Determine the [x, y] coordinate at the center of the cell enclosing the given text.  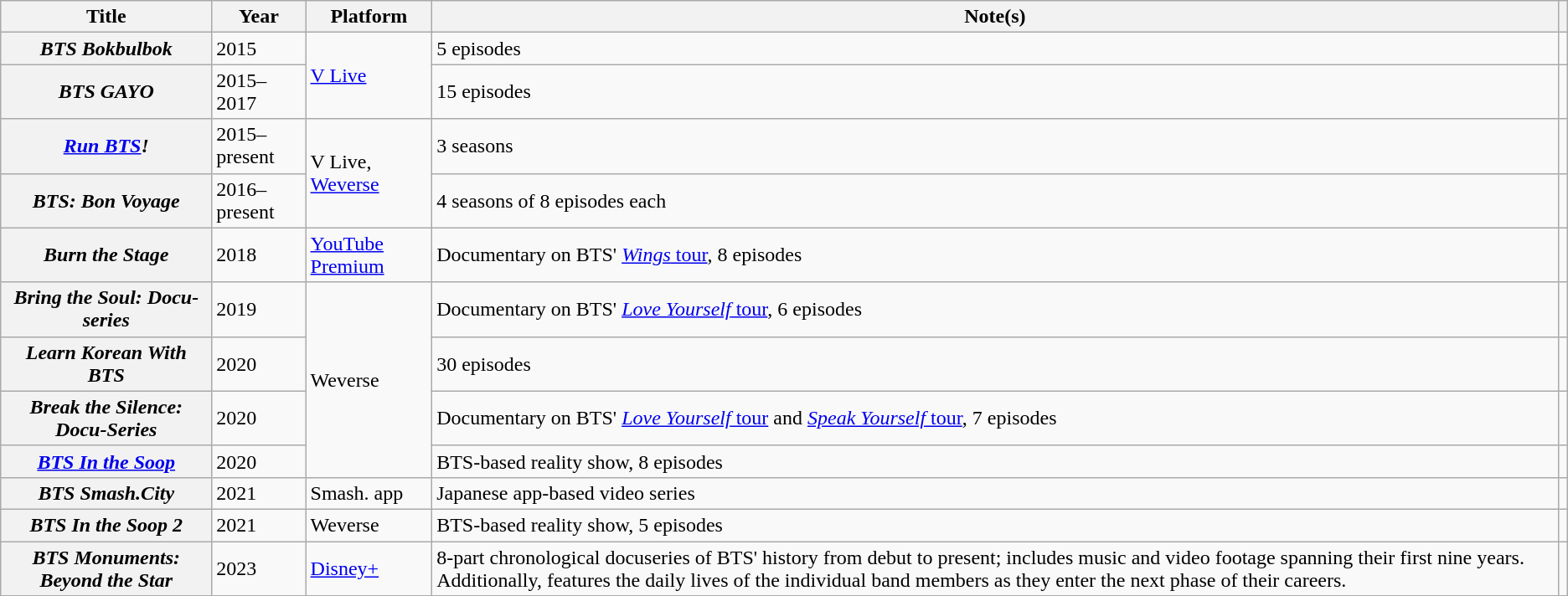
4 seasons of 8 episodes each [995, 201]
Smash. app [369, 493]
YouTube Premium [369, 254]
2019 [259, 310]
5 episodes [995, 49]
2015–2017 [259, 92]
Run BTS! [106, 146]
Japanese app-based video series [995, 493]
2023 [259, 568]
2018 [259, 254]
BTS-based reality show, 8 episodes [995, 461]
Documentary on BTS' Love Yourself tour and Speak Yourself tour, 7 episodes [995, 419]
2016–present [259, 201]
Note(s) [995, 17]
Bring the Soul: Docu-series [106, 310]
30 episodes [995, 363]
Break the Silence: Docu-Series [106, 419]
BTS Smash.City [106, 493]
BTS-based reality show, 5 episodes [995, 525]
BTS Monuments: Beyond the Star [106, 568]
BTS In the Soop [106, 461]
3 seasons [995, 146]
Disney+ [369, 568]
2015 [259, 49]
BTS In the Soop 2 [106, 525]
15 episodes [995, 92]
Documentary on BTS' Wings tour, 8 episodes [995, 254]
2015–present [259, 146]
Documentary on BTS' Love Yourself tour, 6 episodes [995, 310]
Year [259, 17]
Platform [369, 17]
Title [106, 17]
Learn Korean With BTS [106, 363]
V Live [369, 75]
Burn the Stage [106, 254]
BTS: Bon Voyage [106, 201]
BTS Bokbulbok [106, 49]
V Live, Weverse [369, 173]
BTS GAYO [106, 92]
